Pinpoint the cell where the given text exists, returning its [x, y] midpoint coordinate. 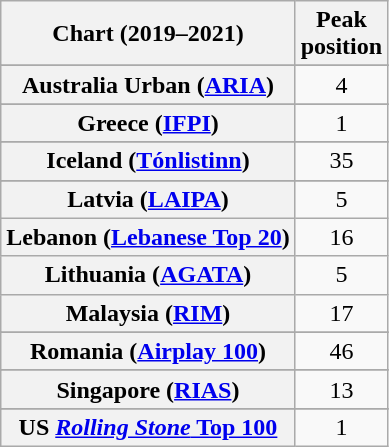
Lithuania (AGATA) [148, 275]
46 [341, 351]
13 [341, 389]
Iceland (Tónlistinn) [148, 161]
Malaysia (RIM) [148, 313]
Lebanon (Lebanese Top 20) [148, 237]
Peakposition [341, 34]
Singapore (RIAS) [148, 389]
Australia Urban (ARIA) [148, 85]
Romania (Airplay 100) [148, 351]
Greece (IFPI) [148, 123]
Latvia (LAIPA) [148, 199]
17 [341, 313]
Chart (2019–2021) [148, 34]
4 [341, 85]
US Rolling Stone Top 100 [148, 427]
16 [341, 237]
35 [341, 161]
